Locate the cell with the specified text and output its (X, Y) center coordinate. 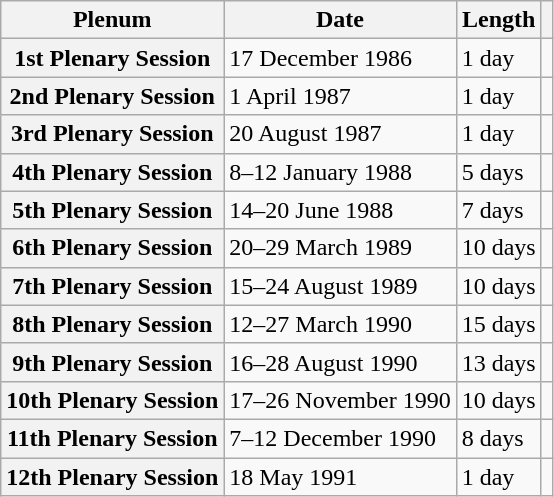
7 days (498, 210)
14–20 June 1988 (340, 210)
2nd Plenary Session (112, 96)
1st Plenary Session (112, 58)
12–27 March 1990 (340, 324)
6th Plenary Session (112, 248)
7th Plenary Session (112, 286)
Plenum (112, 20)
15 days (498, 324)
1 April 1987 (340, 96)
16–28 August 1990 (340, 362)
12th Plenary Session (112, 477)
20 August 1987 (340, 134)
17–26 November 1990 (340, 400)
18 May 1991 (340, 477)
20–29 March 1989 (340, 248)
Date (340, 20)
5th Plenary Session (112, 210)
Length (498, 20)
3rd Plenary Session (112, 134)
8–12 January 1988 (340, 172)
5 days (498, 172)
7–12 December 1990 (340, 438)
15–24 August 1989 (340, 286)
11th Plenary Session (112, 438)
9th Plenary Session (112, 362)
10th Plenary Session (112, 400)
8 days (498, 438)
8th Plenary Session (112, 324)
17 December 1986 (340, 58)
4th Plenary Session (112, 172)
13 days (498, 362)
